Pinpoint the cell where the given text exists, returning its (x, y) midpoint coordinate. 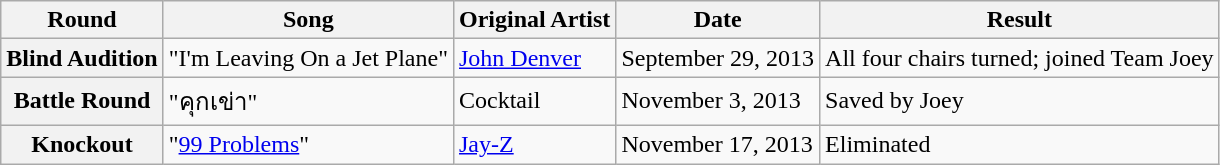
November 3, 2013 (718, 102)
Jay-Z (534, 144)
All four chairs turned; joined Team Joey (1020, 58)
"I'm Leaving On a Jet Plane" (308, 58)
Result (1020, 20)
Date (718, 20)
Eliminated (1020, 144)
September 29, 2013 (718, 58)
Original Artist (534, 20)
Blind Audition (82, 58)
Battle Round (82, 102)
"คุกเข่า" (308, 102)
"99 Problems" (308, 144)
November 17, 2013 (718, 144)
Song (308, 20)
Knockout (82, 144)
Cocktail (534, 102)
Saved by Joey (1020, 102)
Round (82, 20)
John Denver (534, 58)
